Pinpoint the cell where the given text exists, returning its [x, y] midpoint coordinate. 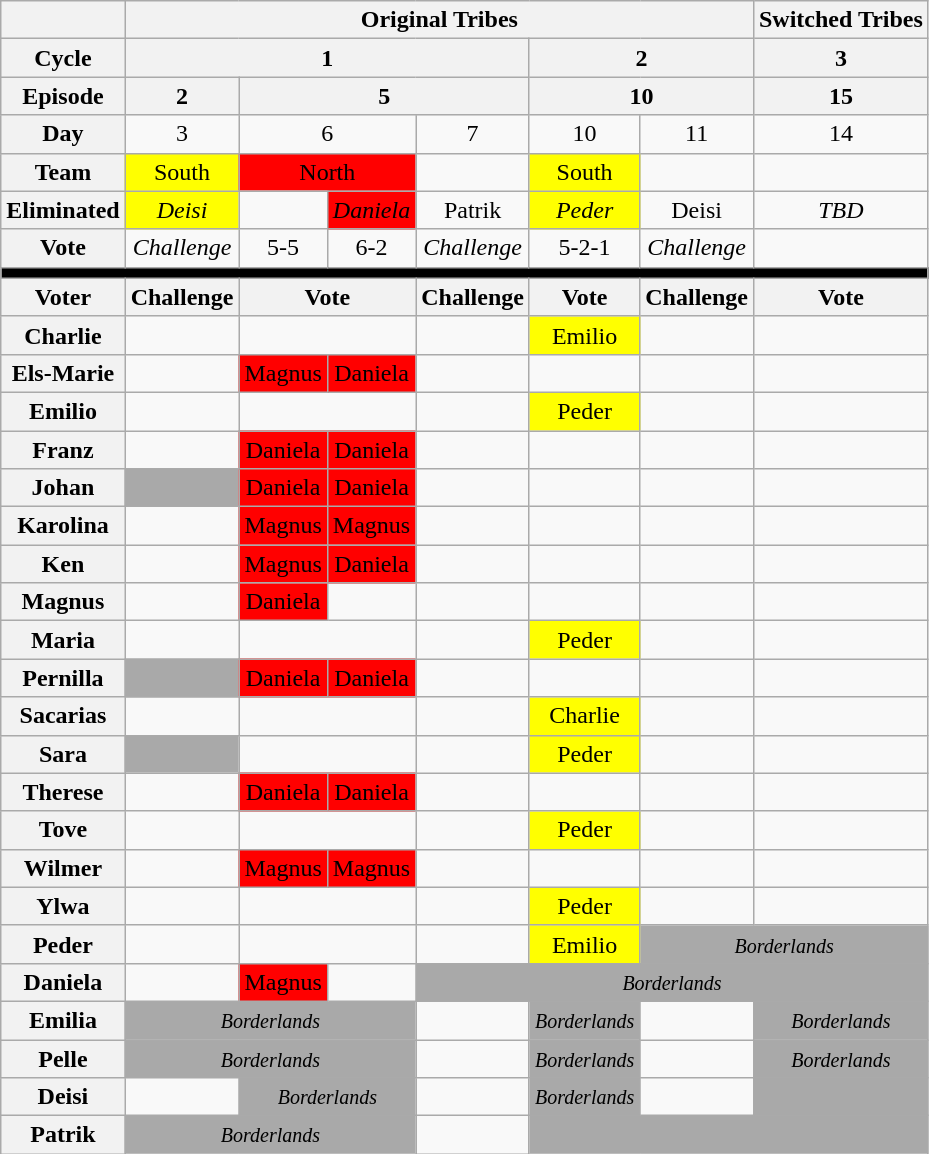
Cycle [63, 58]
11 [697, 134]
6-2 [371, 248]
Maria [63, 640]
Pelle [63, 1059]
Sacarias [63, 716]
5 [384, 96]
Voter [63, 297]
Els-Marie [63, 373]
5-2-1 [584, 248]
15 [840, 96]
1 [327, 58]
Day [63, 134]
Pernilla [63, 678]
TBD [840, 210]
Switched Tribes [840, 20]
Team [63, 172]
5-5 [283, 248]
Wilmer [63, 868]
Ken [63, 564]
Franz [63, 449]
Tove [63, 830]
6 [328, 134]
Original Tribes [439, 20]
Emilia [63, 1020]
Ylwa [63, 906]
Episode [63, 96]
Eliminated [63, 210]
7 [473, 134]
Therese [63, 792]
Karolina [63, 526]
North [328, 172]
Johan [63, 488]
14 [840, 134]
Sara [63, 754]
